Return (x, y) of the center of cell containing provided text 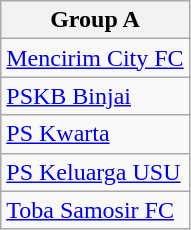
Mencirim City FC (95, 58)
Group A (95, 20)
PS Keluarga USU (95, 172)
Toba Samosir FC (95, 210)
PS Kwarta (95, 134)
PSKB Binjai (95, 96)
